From the cell containing the given text, extract its center point as [X, Y] coordinate. 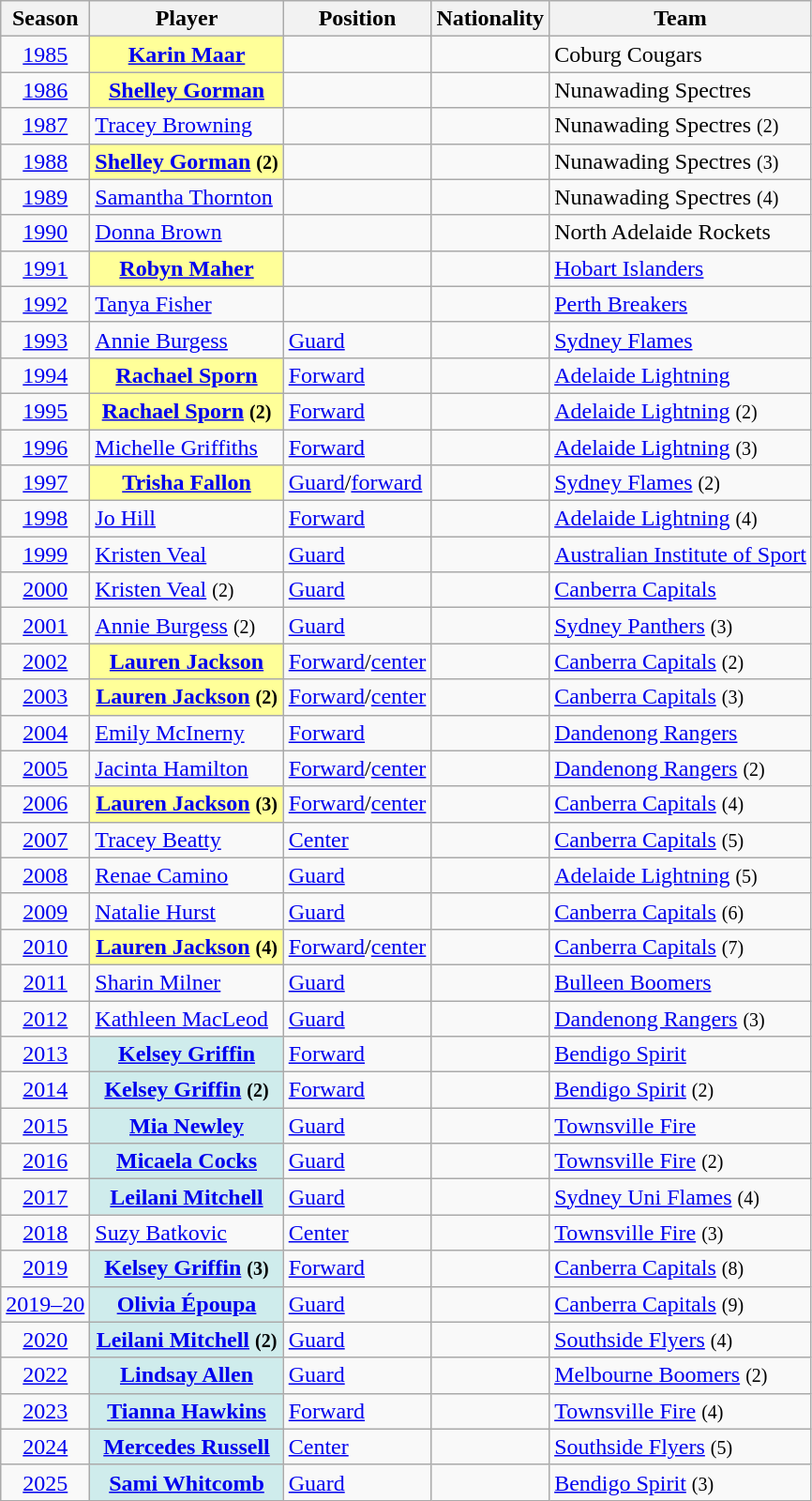
Mercedes Russell [187, 1447]
Melbourne Boomers (2) [681, 1375]
North Adelaide Rockets [681, 233]
Canberra Capitals (3) [681, 697]
2016 [45, 1161]
Dandenong Rangers [681, 733]
Natalie Hurst [187, 911]
Lauren Jackson (2) [187, 697]
Guard/forward [357, 483]
Bulleen Boomers [681, 982]
2019–20 [45, 1304]
2023 [45, 1411]
1985 [45, 54]
2002 [45, 661]
Kathleen MacLeod [187, 1018]
Rachael Sporn [187, 375]
Canberra Capitals (7) [681, 947]
Lauren Jackson [187, 661]
2005 [45, 768]
2019 [45, 1268]
Kelsey Griffin [187, 1054]
Renae Camino [187, 875]
1992 [45, 304]
Michelle Griffiths [187, 447]
2017 [45, 1197]
1995 [45, 411]
Dandenong Rangers (2) [681, 768]
Samantha Thornton [187, 197]
2022 [45, 1375]
Townsville Fire [681, 1126]
Sharin Milner [187, 982]
1994 [45, 375]
Annie Burgess (2) [187, 626]
Bendigo Spirit [681, 1054]
2012 [45, 1018]
1997 [45, 483]
Mia Newley [187, 1126]
Canberra Capitals (9) [681, 1304]
Canberra Capitals (5) [681, 840]
Tracey Beatty [187, 840]
Townsville Fire (2) [681, 1161]
1999 [45, 554]
1987 [45, 126]
Sydney Panthers (3) [681, 626]
2025 [45, 1482]
Perth Breakers [681, 304]
2015 [45, 1126]
Tanya Fisher [187, 304]
Shelley Gorman [187, 90]
Adelaide Lightning [681, 375]
Townsville Fire (3) [681, 1233]
Adelaide Lightning (2) [681, 411]
1988 [45, 161]
2003 [45, 697]
1996 [45, 447]
Emily McInerny [187, 733]
Nationality [490, 19]
Lauren Jackson (4) [187, 947]
Rachael Sporn (2) [187, 411]
Canberra Capitals [681, 590]
2001 [45, 626]
Bendigo Spirit (3) [681, 1482]
Shelley Gorman (2) [187, 161]
Canberra Capitals (2) [681, 661]
Season [45, 19]
Canberra Capitals (6) [681, 911]
Sydney Flames (2) [681, 483]
1990 [45, 233]
1989 [45, 197]
Townsville Fire (4) [681, 1411]
1991 [45, 268]
2006 [45, 804]
2007 [45, 840]
2024 [45, 1447]
Adelaide Lightning (5) [681, 875]
Coburg Cougars [681, 54]
Trisha Fallon [187, 483]
Karin Maar [187, 54]
1986 [45, 90]
1998 [45, 519]
Donna Brown [187, 233]
Micaela Cocks [187, 1161]
2010 [45, 947]
2004 [45, 733]
Australian Institute of Sport [681, 554]
Player [187, 19]
Canberra Capitals (8) [681, 1268]
Team [681, 19]
Olivia Époupa [187, 1304]
Kristen Veal (2) [187, 590]
Jo Hill [187, 519]
Nunawading Spectres (2) [681, 126]
Kristen Veal [187, 554]
Leilani Mitchell (2) [187, 1340]
1993 [45, 340]
Leilani Mitchell [187, 1197]
Southside Flyers (5) [681, 1447]
Sami Whitcomb [187, 1482]
Lauren Jackson (3) [187, 804]
2014 [45, 1090]
Annie Burgess [187, 340]
Position [357, 19]
Nunawading Spectres (4) [681, 197]
Bendigo Spirit (2) [681, 1090]
Kelsey Griffin (2) [187, 1090]
Canberra Capitals (4) [681, 804]
2008 [45, 875]
Hobart Islanders [681, 268]
Sydney Flames [681, 340]
2020 [45, 1340]
Jacinta Hamilton [187, 768]
2018 [45, 1233]
Sydney Uni Flames (4) [681, 1197]
Adelaide Lightning (4) [681, 519]
2000 [45, 590]
Robyn Maher [187, 268]
2011 [45, 982]
Kelsey Griffin (3) [187, 1268]
Nunawading Spectres [681, 90]
Tianna Hawkins [187, 1411]
Nunawading Spectres (3) [681, 161]
Adelaide Lightning (3) [681, 447]
Tracey Browning [187, 126]
Suzy Batkovic [187, 1233]
2009 [45, 911]
Southside Flyers (4) [681, 1340]
2013 [45, 1054]
Lindsay Allen [187, 1375]
Dandenong Rangers (3) [681, 1018]
